Find where the given text appears and provide that cell's center as [x, y] coordinate. 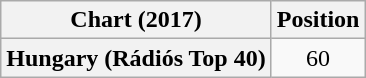
Chart (2017) [136, 20]
Hungary (Rádiós Top 40) [136, 58]
60 [318, 58]
Position [318, 20]
